Return [x, y] of the center of cell containing provided text 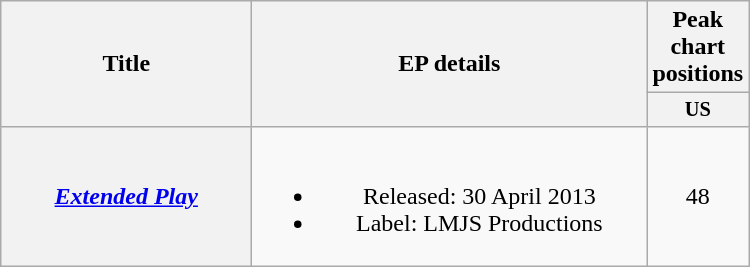
US [698, 110]
Released: 30 April 2013Label: LMJS Productions [450, 196]
Extended Play [126, 196]
48 [698, 196]
Peakchartpositions [698, 47]
EP details [450, 64]
Title [126, 64]
